Detect which cell encompasses the target text, then output its [x, y] center coordinate. 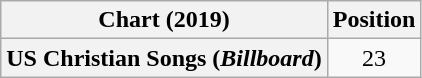
Chart (2019) [164, 20]
US Christian Songs (Billboard) [164, 58]
Position [374, 20]
23 [374, 58]
